Detect which cell encompasses the target text, then output its [X, Y] center coordinate. 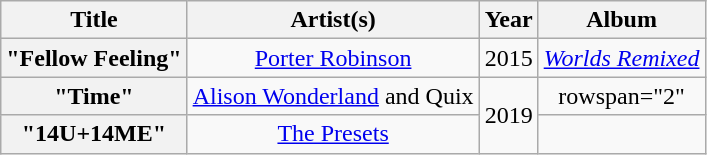
Artist(s) [333, 20]
Alison Wonderland and Quix [333, 96]
"Fellow Feeling" [94, 58]
Worlds Remixed [622, 58]
"Time" [94, 96]
Title [94, 20]
rowspan="2" [622, 96]
Year [508, 20]
2015 [508, 58]
The Presets [333, 134]
2019 [508, 115]
Porter Robinson [333, 58]
Album [622, 20]
"14U+14ME" [94, 134]
